Provide the [x, y] coordinate of the cell's center where the given text is located.  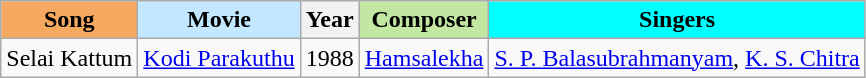
S. P. Balasubrahmanyam, K. S. Chitra [677, 58]
Movie [219, 20]
Selai Kattum [70, 58]
Singers [677, 20]
Kodi Parakuthu [219, 58]
Year [330, 20]
Song [70, 20]
1988 [330, 58]
Hamsalekha [424, 58]
Composer [424, 20]
